For the text-containing cell, return its midpoint in (X, Y) coordinate format. 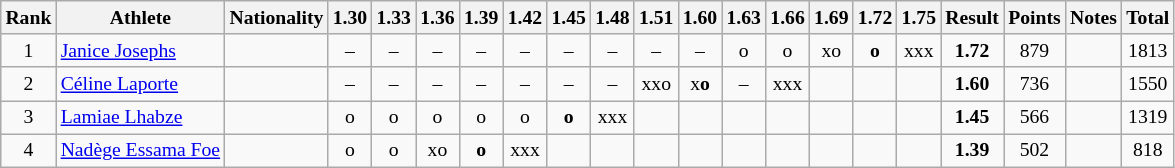
1.63 (744, 18)
1.75 (919, 18)
1.48 (613, 18)
502 (1035, 150)
1.33 (394, 18)
Nationality (276, 18)
Result (972, 18)
Rank (28, 18)
1.30 (350, 18)
1.36 (438, 18)
566 (1035, 118)
4 (28, 150)
Points (1035, 18)
879 (1035, 50)
3 (28, 118)
1.42 (525, 18)
1 (28, 50)
1.51 (656, 18)
1.69 (831, 18)
1.66 (788, 18)
xxo (656, 84)
Total (1148, 18)
1319 (1148, 118)
1550 (1148, 84)
2 (28, 84)
Lamiae Lhabze (140, 118)
Nadège Essama Foe (140, 150)
Céline Laporte (140, 84)
Notes (1093, 18)
818 (1148, 150)
736 (1035, 84)
Athlete (140, 18)
1813 (1148, 50)
Janice Josephs (140, 50)
